Identify which cell holds the provided text, then report its [X, Y] central coordinate. 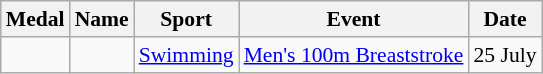
Men's 100m Breaststroke [354, 55]
Medal [36, 19]
Swimming [186, 55]
Name [102, 19]
Event [354, 19]
25 July [504, 55]
Sport [186, 19]
Date [504, 19]
